Locate the cell with the specified text and output its [X, Y] center coordinate. 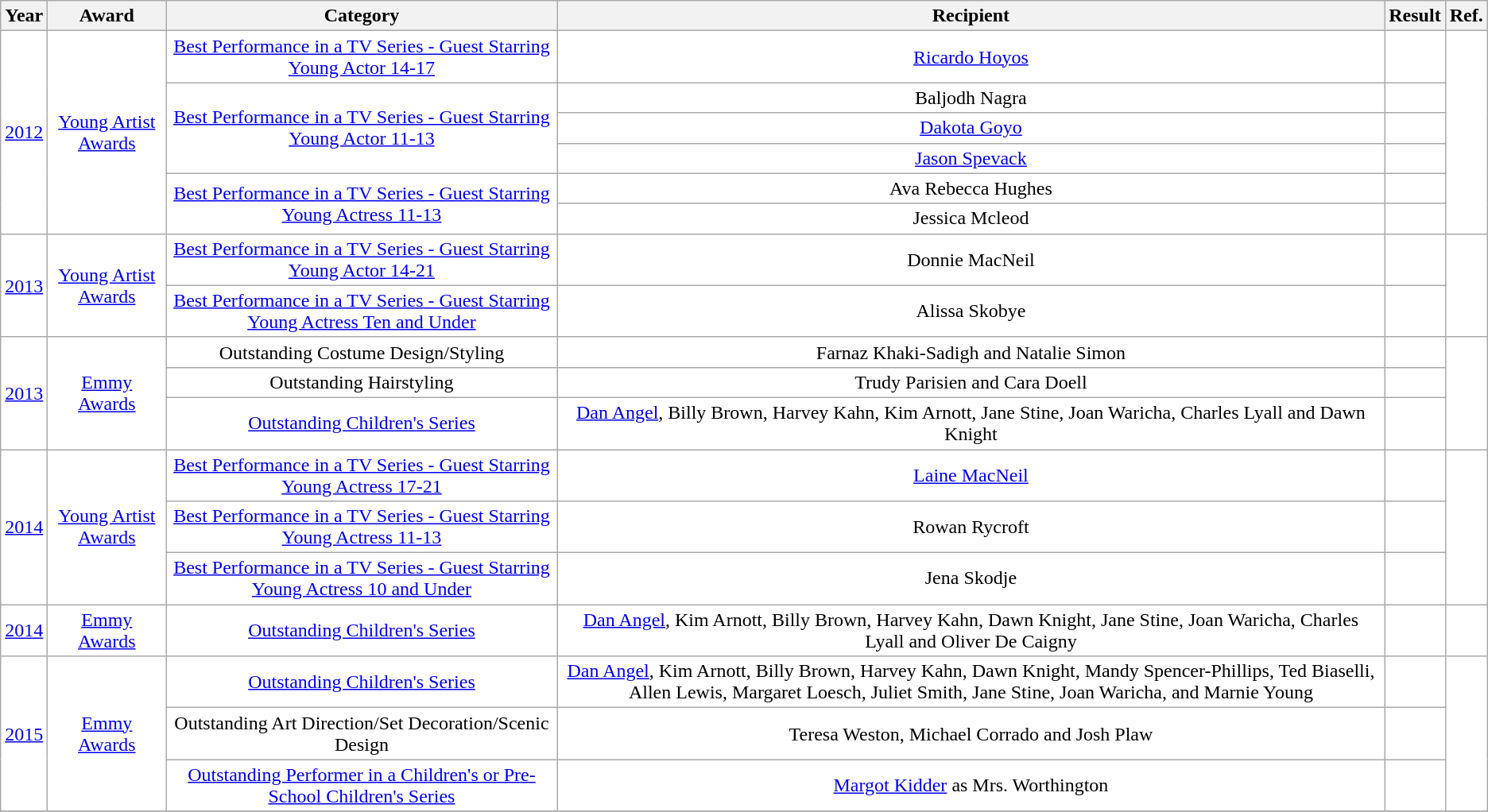
Best Performance in a TV Series - Guest Starring Young Actress 10 and Under [362, 578]
Best Performance in a TV Series - Guest Starring Young Actor 14-17 [362, 57]
Dakota Goyo [971, 128]
Outstanding Hairstyling [362, 382]
Outstanding Performer in a Children's or Pre-School Children's Series [362, 785]
Alissa Skobye [971, 311]
Outstanding Costume Design/Styling [362, 352]
Recipient [971, 16]
Ava Rebecca Hughes [971, 188]
2012 [24, 132]
Best Performance in a TV Series - Guest Starring Young Actor 11-13 [362, 128]
Baljodh Nagra [971, 98]
Rowan Rycroft [971, 528]
2015 [24, 734]
Dan Angel, Billy Brown, Harvey Kahn, Kim Arnott, Jane Stine, Joan Waricha, Charles Lyall and Dawn Knight [971, 423]
Jessica Mcleod [971, 218]
Best Performance in a TV Series - Guest Starring Young Actress Ten and Under [362, 311]
Teresa Weston, Michael Corrado and Josh Plaw [971, 734]
Jason Spevack [971, 158]
Farnaz Khaki-Sadigh and Natalie Simon [971, 352]
Award [107, 16]
Laine MacNeil [971, 475]
Ref. [1466, 16]
Outstanding Art Direction/Set Decoration/Scenic Design [362, 734]
Best Performance in a TV Series - Guest Starring Young Actress 17-21 [362, 475]
Margot Kidder as Mrs. Worthington [971, 785]
Result [1415, 16]
Year [24, 16]
Ricardo Hoyos [971, 57]
Donnie MacNeil [971, 259]
Dan Angel, Kim Arnott, Billy Brown, Harvey Kahn, Dawn Knight, Jane Stine, Joan Waricha, Charles Lyall and Oliver De Caigny [971, 631]
Jena Skodje [971, 578]
Trudy Parisien and Cara Doell [971, 382]
Category [362, 16]
Best Performance in a TV Series - Guest Starring Young Actor 14-21 [362, 259]
